Return the [x, y] coordinate for the center point of the cell that contains the specified text.  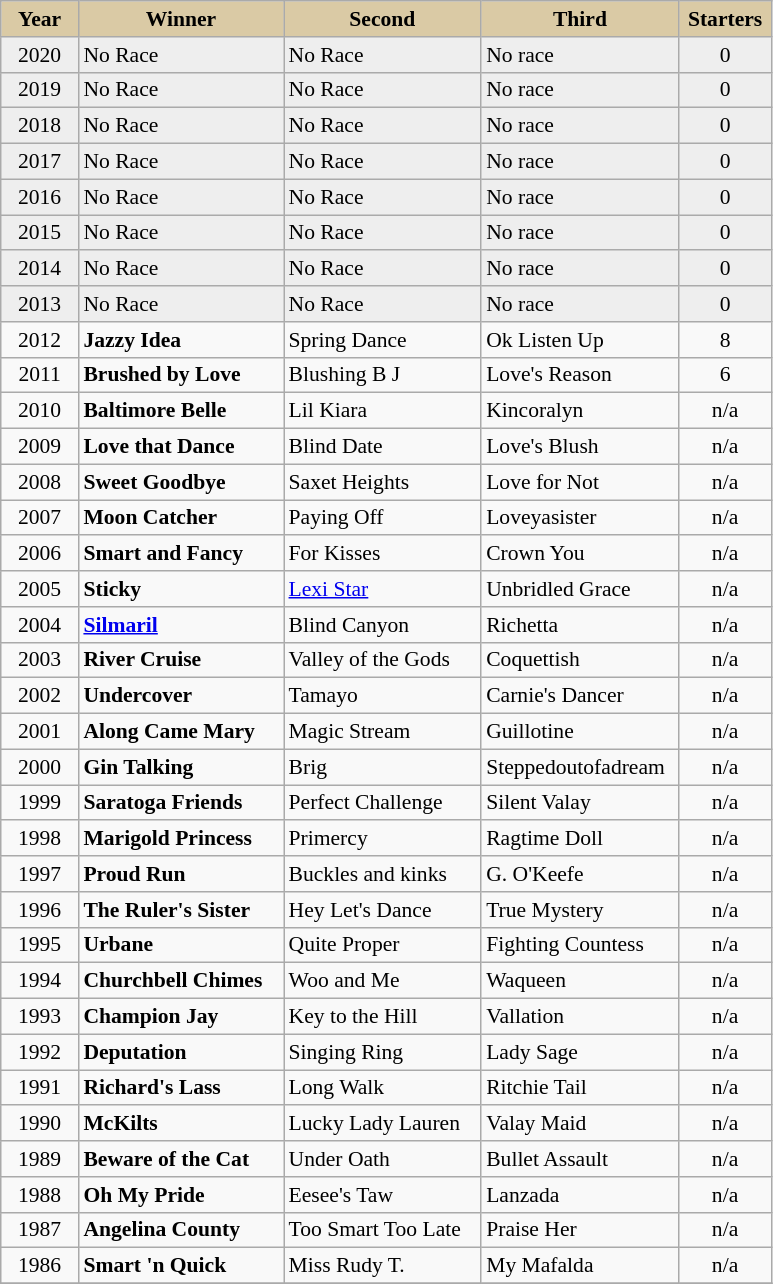
G. O'Keefe [580, 874]
Woo and Me [383, 981]
Silent Valay [580, 803]
Lanzada [580, 1195]
Key to the Hill [383, 1017]
Guillotine [580, 732]
Long Walk [383, 1088]
1988 [40, 1195]
Valley of the Gods [383, 660]
Gin Talking [180, 767]
Marigold Princess [180, 839]
Miss Rudy T. [383, 1266]
2016 [40, 197]
True Mystery [580, 910]
2007 [40, 518]
Year [40, 19]
Jazzy Idea [180, 340]
Coquettish [580, 660]
1990 [40, 1124]
Vallation [580, 1017]
Tamayo [383, 696]
1986 [40, 1266]
Love's Reason [580, 375]
Spring Dance [383, 340]
Moon Catcher [180, 518]
Urbane [180, 945]
Lil Kiara [383, 411]
Steppedoutofadream [580, 767]
Beware of the Cat [180, 1159]
Fighting Countess [580, 945]
Kincoralyn [580, 411]
2011 [40, 375]
Lady Sage [580, 1052]
Proud Run [180, 874]
Sweet Goodbye [180, 482]
Valay Maid [580, 1124]
2009 [40, 447]
The Ruler's Sister [180, 910]
1994 [40, 981]
McKilts [180, 1124]
1996 [40, 910]
Magic Stream [383, 732]
2017 [40, 162]
Silmaril [180, 625]
Buckles and kinks [383, 874]
2003 [40, 660]
Love for Not [580, 482]
1989 [40, 1159]
1987 [40, 1230]
Perfect Challenge [383, 803]
Love's Blush [580, 447]
1992 [40, 1052]
Blind Date [383, 447]
2019 [40, 90]
Blushing B J [383, 375]
Crown You [580, 554]
Hey Let's Dance [383, 910]
Singing Ring [383, 1052]
Carnie's Dancer [580, 696]
Unbridled Grace [580, 589]
Ok Listen Up [580, 340]
Baltimore Belle [180, 411]
2005 [40, 589]
1997 [40, 874]
2018 [40, 126]
Primercy [383, 839]
Oh My Pride [180, 1195]
Undercover [180, 696]
My Mafalda [580, 1266]
2006 [40, 554]
Smart and Fancy [180, 554]
Third [580, 19]
Champion Jay [180, 1017]
Second [383, 19]
Saratoga Friends [180, 803]
Bullet Assault [580, 1159]
8 [726, 340]
Eesee's Taw [383, 1195]
2010 [40, 411]
2008 [40, 482]
Paying Off [383, 518]
Sticky [180, 589]
Ragtime Doll [580, 839]
Winner [180, 19]
Too Smart Too Late [383, 1230]
Churchbell Chimes [180, 981]
River Cruise [180, 660]
Waqueen [580, 981]
Smart 'n Quick [180, 1266]
Brig [383, 767]
Starters [726, 19]
Love that Dance [180, 447]
Saxet Heights [383, 482]
6 [726, 375]
1995 [40, 945]
1998 [40, 839]
Loveyasister [580, 518]
Deputation [180, 1052]
2020 [40, 55]
Quite Proper [383, 945]
Blind Canyon [383, 625]
Along Came Mary [180, 732]
2000 [40, 767]
2004 [40, 625]
2014 [40, 269]
Lexi Star [383, 589]
1999 [40, 803]
Angelina County [180, 1230]
2015 [40, 233]
Praise Her [580, 1230]
2002 [40, 696]
Under Oath [383, 1159]
1993 [40, 1017]
1991 [40, 1088]
Ritchie Tail [580, 1088]
Lucky Lady Lauren [383, 1124]
For Kisses [383, 554]
Richetta [580, 625]
2012 [40, 340]
2001 [40, 732]
Richard's Lass [180, 1088]
2013 [40, 304]
Brushed by Love [180, 375]
